Pinpoint the cell where the given text exists, returning its [x, y] midpoint coordinate. 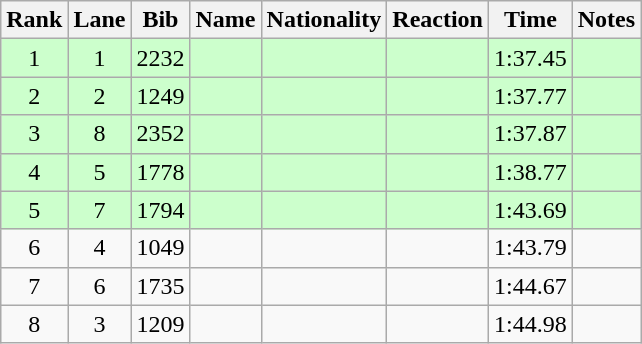
1049 [160, 248]
Lane [100, 20]
1:43.69 [530, 210]
Bib [160, 20]
Name [226, 20]
1778 [160, 172]
Notes [606, 20]
Time [530, 20]
1249 [160, 96]
Reaction [438, 20]
Nationality [324, 20]
1:37.77 [530, 96]
1:43.79 [530, 248]
1:44.67 [530, 286]
Rank [34, 20]
1:38.77 [530, 172]
1:44.98 [530, 324]
1:37.45 [530, 58]
2232 [160, 58]
1:37.87 [530, 134]
1794 [160, 210]
1735 [160, 286]
1209 [160, 324]
2352 [160, 134]
